Capture the cell that displays the provided text and extract its (x, y) central coordinate. 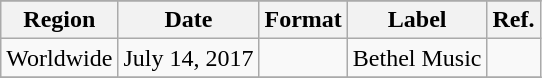
Worldwide (60, 58)
Ref. (514, 20)
Date (188, 20)
July 14, 2017 (188, 58)
Region (60, 20)
Format (303, 20)
Label (417, 20)
Bethel Music (417, 58)
